Scan for the cell matching the given text and deliver its (X, Y) coordinate at center. 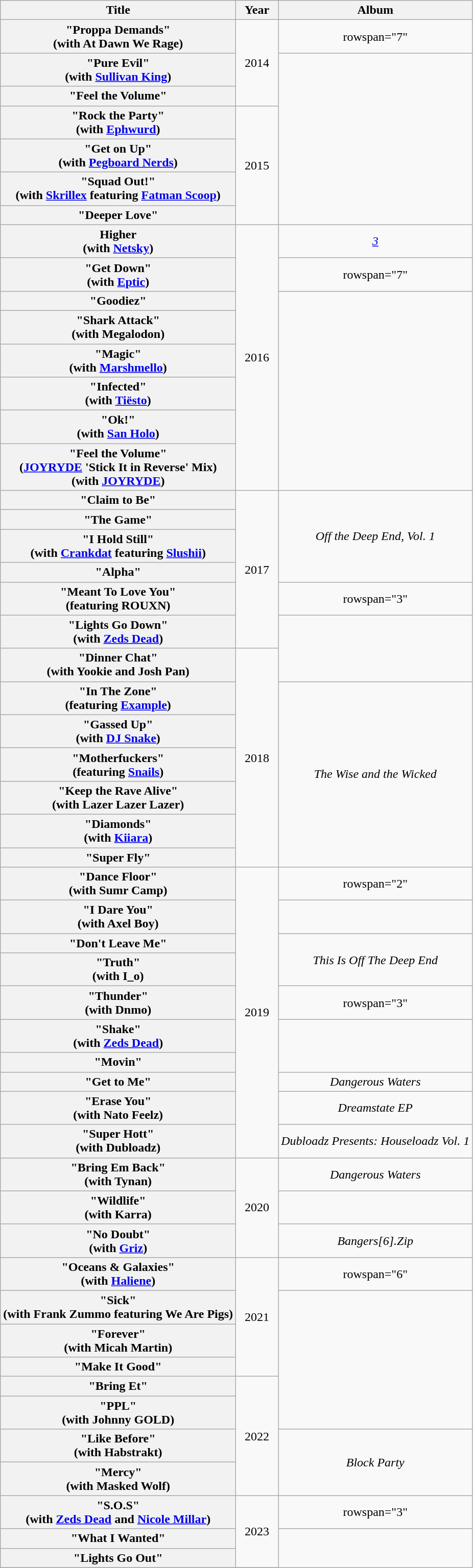
"I Hold Still" (with Crankdat featuring Slushii) (119, 546)
"In The Zone"(featuring Example) (119, 698)
"Proppa Demands"(with At Dawn We Rage) (119, 37)
"Don't Leave Me" (119, 943)
"Gassed Up" (with DJ Snake) (119, 731)
2023 (257, 1531)
Off the Deep End, Vol. 1 (375, 536)
"Feel the Volume" (JOYRYDE 'Stick It in Reverse' Mix)(with JOYRYDE) (119, 467)
"Shake" (with Zeds Dead) (119, 1036)
"Wildlife" (with Karra) (119, 1208)
"I Dare You" (with Axel Boy) (119, 917)
"Get Down"(with Eptic) (119, 275)
Title (119, 10)
"Diamonds" (with Kiiara) (119, 831)
"Dinner Chat"(with Yookie and Josh Pan) (119, 665)
"Super Hott" (with Dubloadz) (119, 1141)
"Squad Out!"(with Skrillex featuring Fatman Scoop) (119, 189)
"Forever" (with Micah Martin) (119, 1340)
"Erase You" (with Nato Feelz) (119, 1108)
This Is Off The Deep End (375, 960)
"Bring Em Back" (with Tynan) (119, 1174)
"Truth" (with I_o) (119, 970)
"Movin" (119, 1062)
"Feel the Volume" (119, 96)
2016 (257, 357)
"Magic"(with Marshmello) (119, 360)
"Pure Evil"(with Sullivan King) (119, 69)
"Claim to Be" (119, 500)
Higher(with Netsky) (119, 241)
"No Doubt" (with Griz) (119, 1240)
2015 (257, 165)
Album (375, 10)
"Alpha" (119, 572)
"Ok!"(with San Holo) (119, 427)
Year (257, 10)
"Meant To Love You"(featuring ROUXN) (119, 598)
Dubloadz Presents: Houseloadz Vol. 1 (375, 1141)
"Thunder" (with Dnmo) (119, 1002)
"Deeper Love" (119, 215)
2022 (257, 1436)
"Oceans & Galaxies" (with Haliene) (119, 1274)
2017 (257, 570)
"Super Fly" (119, 857)
2018 (257, 757)
Block Party (375, 1462)
"Shark Attack"(with Megalodon) (119, 327)
"Keep the Rave Alive" (with Lazer Lazer Lazer) (119, 797)
"Infected"(with Tiësto) (119, 394)
"What I Wanted" (119, 1538)
2020 (257, 1208)
"The Game" (119, 520)
"Like Before" (with Habstrakt) (119, 1445)
"Goodiez" (119, 301)
"Lights Go Out" (119, 1558)
"Rock the Party"(with Ephwurd) (119, 122)
3 (375, 241)
"Mercy" (with Masked Wolf) (119, 1479)
"S.O.S" (with Zeds Dead and Nicole Millar) (119, 1512)
"Motherfuckers" (featuring Snails) (119, 765)
Bangers[6].Zip (375, 1240)
2019 (257, 1013)
"Sick" (with Frank Zummo featuring We Are Pigs) (119, 1307)
2014 (257, 63)
"Bring Et" (119, 1386)
The Wise and the Wicked (375, 774)
"Get to Me" (119, 1082)
"PPL" (with Johnny GOLD) (119, 1413)
"Lights Go Down"(with Zeds Dead) (119, 632)
Dreamstate EP (375, 1108)
"Get on Up"(with Pegboard Nerds) (119, 155)
rowspan="2" (375, 884)
"Make It Good" (119, 1367)
rowspan="6" (375, 1274)
2021 (257, 1317)
"Dance Floor" (with Sumr Camp) (119, 884)
